Scan for the cell matching the given text and deliver its [x, y] coordinate at center. 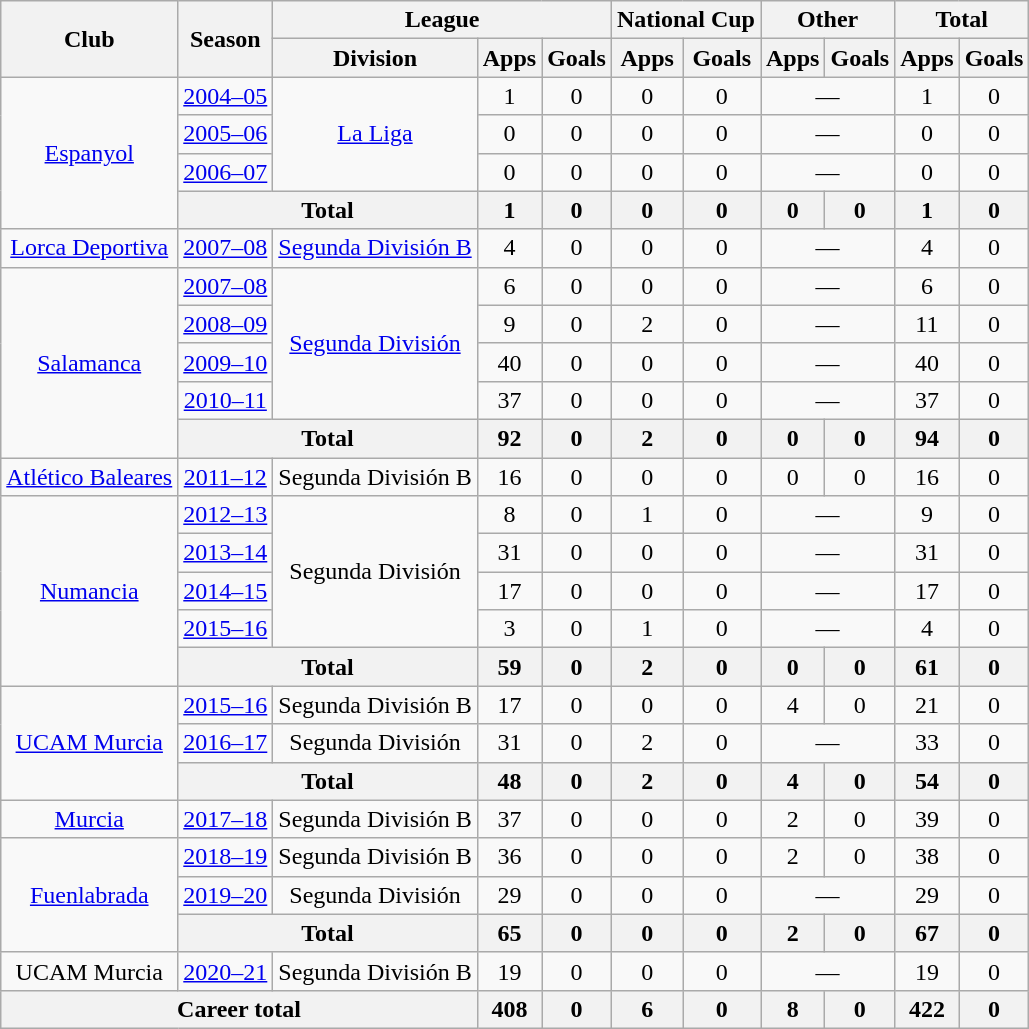
61 [927, 667]
Other [827, 20]
408 [509, 1009]
Season [226, 39]
422 [927, 1009]
94 [927, 438]
2018–19 [226, 857]
33 [927, 743]
2013–14 [226, 553]
67 [927, 933]
Career total [239, 1009]
2005–06 [226, 134]
2004–05 [226, 96]
Division [375, 58]
11 [927, 324]
2008–09 [226, 324]
54 [927, 781]
Club [90, 39]
65 [509, 933]
Numancia [90, 591]
48 [509, 781]
92 [509, 438]
Murcia [90, 819]
Espanyol [90, 153]
38 [927, 857]
Fuenlabrada [90, 895]
Lorca Deportiva [90, 248]
21 [927, 705]
2016–17 [226, 743]
2009–10 [226, 362]
59 [509, 667]
2010–11 [226, 400]
2006–07 [226, 172]
2012–13 [226, 515]
League [442, 20]
36 [509, 857]
Atlético Baleares [90, 477]
2019–20 [226, 895]
Salamanca [90, 362]
2020–21 [226, 971]
2011–12 [226, 477]
3 [509, 629]
2017–18 [226, 819]
La Liga [375, 134]
National Cup [686, 20]
39 [927, 819]
2014–15 [226, 591]
